Search for the cell housing the specified text and yield its [X, Y] center coordinate. 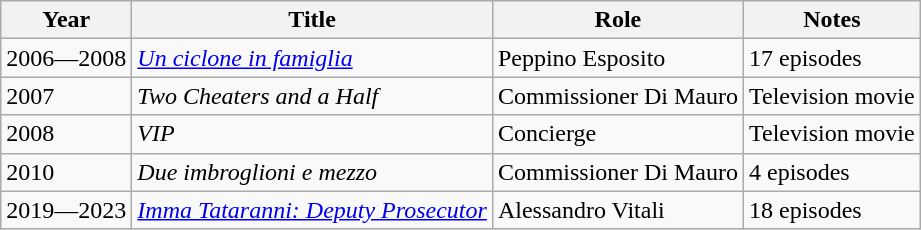
Un ciclone in famiglia [312, 58]
2008 [66, 134]
Alessandro Vitali [618, 210]
Concierge [618, 134]
2010 [66, 172]
Notes [832, 20]
VIP [312, 134]
Due imbroglioni e mezzo [312, 172]
Peppino Esposito [618, 58]
Year [66, 20]
17 episodes [832, 58]
18 episodes [832, 210]
Role [618, 20]
4 episodes [832, 172]
Title [312, 20]
Imma Tataranni: Deputy Prosecutor [312, 210]
Two Cheaters and a Half [312, 96]
2019—2023 [66, 210]
2006—2008 [66, 58]
2007 [66, 96]
